Search for the cell housing the specified text and yield its [X, Y] center coordinate. 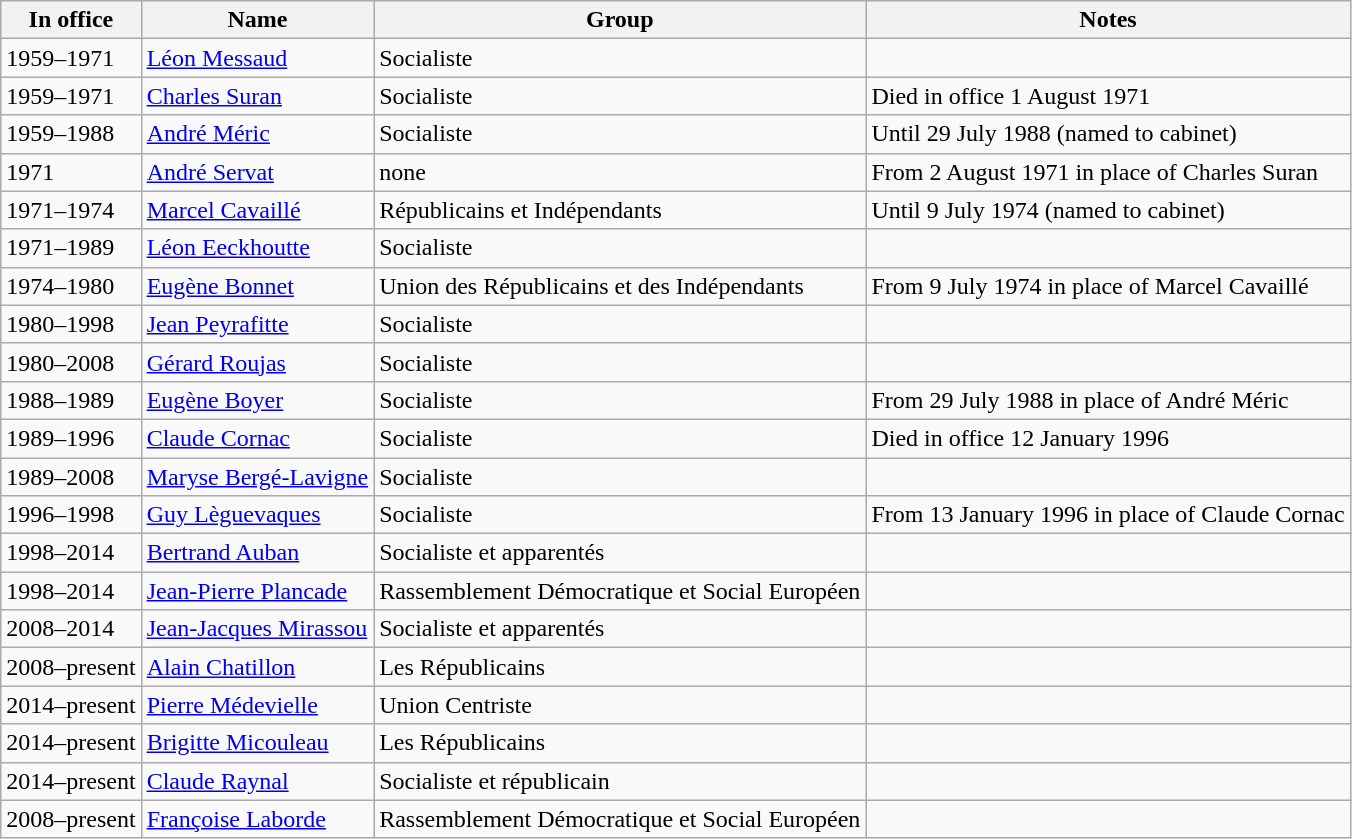
1980–2008 [71, 362]
André Servat [258, 172]
Eugène Boyer [258, 400]
In office [71, 20]
Républicains et Indépendants [620, 210]
Alain Chatillon [258, 667]
1980–1998 [71, 324]
1971–1989 [71, 248]
André Méric [258, 134]
1959–1988 [71, 134]
Claude Cornac [258, 438]
Jean Peyrafitte [258, 324]
From 13 January 1996 in place of Claude Cornac [1108, 515]
Pierre Médevielle [258, 705]
Name [258, 20]
1974–1980 [71, 286]
Union Centriste [620, 705]
2008–2014 [71, 629]
Charles Suran [258, 96]
Léon Messaud [258, 58]
Eugène Bonnet [258, 286]
Françoise Laborde [258, 819]
1996–1998 [71, 515]
Claude Raynal [258, 781]
Socialiste et républicain [620, 781]
Guy Lèguevaques [258, 515]
Maryse Bergé-Lavigne [258, 477]
Gérard Roujas [258, 362]
Jean-Pierre Plancade [258, 591]
Until 29 July 1988 (named to cabinet) [1108, 134]
Brigitte Micouleau [258, 743]
Died in office 1 August 1971 [1108, 96]
Notes [1108, 20]
Died in office 12 January 1996 [1108, 438]
1989–2008 [71, 477]
Léon Eeckhoutte [258, 248]
From 2 August 1971 in place of Charles Suran [1108, 172]
Group [620, 20]
1989–1996 [71, 438]
Jean-Jacques Mirassou [258, 629]
Union des Républicains et des Indépendants [620, 286]
1971–1974 [71, 210]
Until 9 July 1974 (named to cabinet) [1108, 210]
From 9 July 1974 in place of Marcel Cavaillé [1108, 286]
1971 [71, 172]
Marcel Cavaillé [258, 210]
From 29 July 1988 in place of André Méric [1108, 400]
1988–1989 [71, 400]
none [620, 172]
Bertrand Auban [258, 553]
